For the text-containing cell, return its midpoint in (X, Y) coordinate format. 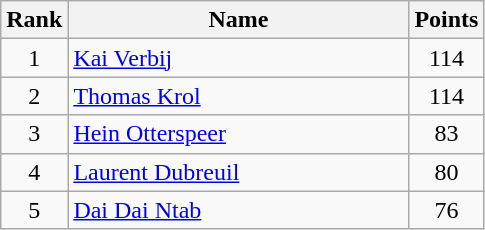
Kai Verbij (238, 58)
3 (34, 134)
1 (34, 58)
Rank (34, 20)
Laurent Dubreuil (238, 172)
Dai Dai Ntab (238, 210)
Thomas Krol (238, 96)
4 (34, 172)
2 (34, 96)
Name (238, 20)
80 (446, 172)
Hein Otterspeer (238, 134)
76 (446, 210)
83 (446, 134)
Points (446, 20)
5 (34, 210)
